Identify which cell holds the provided text, then report its (x, y) central coordinate. 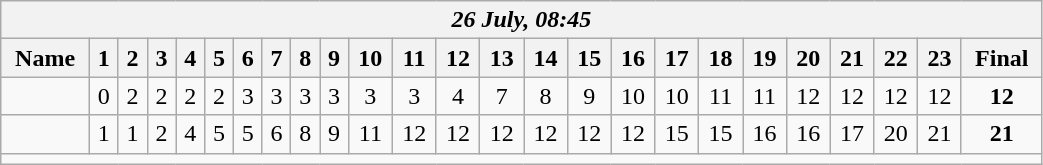
Name (46, 58)
13 (502, 58)
22 (896, 58)
19 (764, 58)
23 (940, 58)
26 July, 08:45 (522, 20)
Final (1002, 58)
18 (721, 58)
14 (546, 58)
0 (104, 96)
